Scan for the cell matching the given text and deliver its [X, Y] coordinate at center. 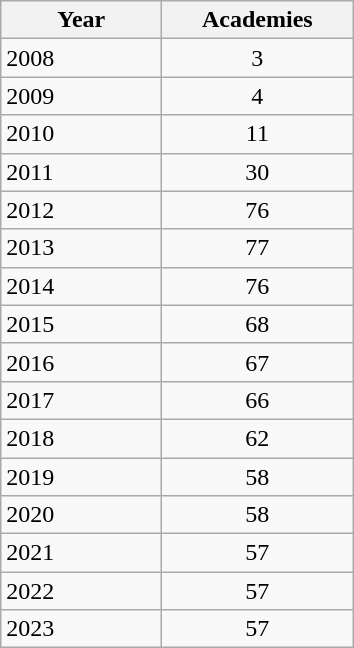
2021 [82, 553]
2008 [82, 58]
2014 [82, 286]
2013 [82, 248]
2009 [82, 96]
30 [258, 172]
Year [82, 20]
2022 [82, 591]
2019 [82, 477]
11 [258, 134]
62 [258, 438]
2010 [82, 134]
4 [258, 96]
2023 [82, 629]
2020 [82, 515]
2012 [82, 210]
Academies [258, 20]
67 [258, 362]
68 [258, 324]
2018 [82, 438]
2015 [82, 324]
2017 [82, 400]
2016 [82, 362]
2011 [82, 172]
77 [258, 248]
66 [258, 400]
3 [258, 58]
